For the text-containing cell, return its midpoint in (X, Y) coordinate format. 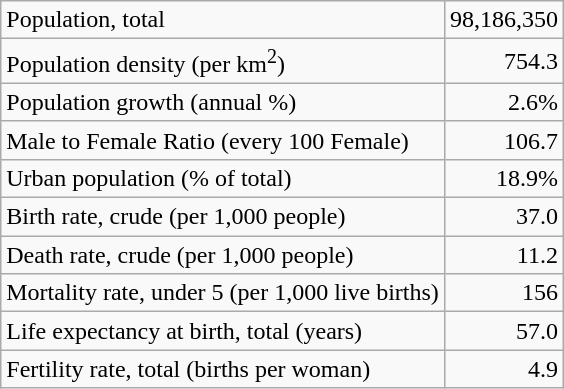
2.6% (504, 102)
Population, total (223, 20)
37.0 (504, 217)
Population growth (annual %) (223, 102)
Life expectancy at birth, total (years) (223, 331)
Urban population (% of total) (223, 178)
754.3 (504, 62)
Birth rate, crude (per 1,000 people) (223, 217)
Mortality rate, under 5 (per 1,000 live births) (223, 293)
18.9% (504, 178)
Male to Female Ratio (every 100 Female) (223, 140)
98,186,350 (504, 20)
4.9 (504, 369)
11.2 (504, 255)
Death rate, crude (per 1,000 people) (223, 255)
106.7 (504, 140)
Population density (per km2) (223, 62)
156 (504, 293)
Fertility rate, total (births per woman) (223, 369)
57.0 (504, 331)
